Return the (x, y) coordinate for the center point of the cell that contains the specified text.  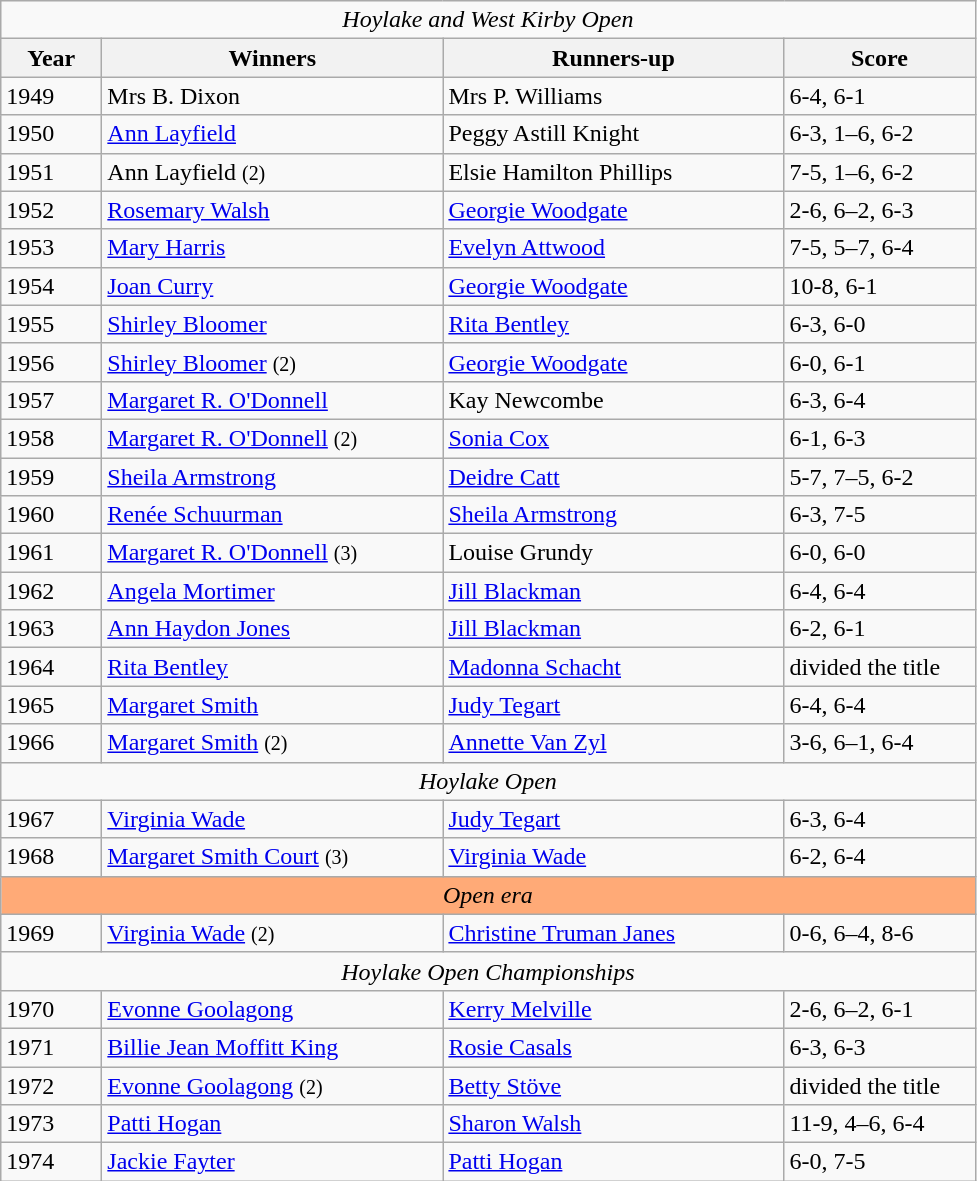
Hoylake Open (488, 781)
1960 (52, 515)
1958 (52, 438)
Shirley Bloomer (2) (272, 362)
Hoylake Open Championships (488, 971)
6-2, 6-1 (880, 629)
1968 (52, 857)
Rosie Casals (614, 1047)
1956 (52, 362)
Renée Schuurman (272, 515)
7-5, 5–7, 6-4 (880, 248)
Year (52, 58)
Mary Harris (272, 248)
1970 (52, 1009)
1950 (52, 134)
Annette Van Zyl (614, 743)
Winners (272, 58)
10-8, 6-1 (880, 286)
Peggy Astill Knight (614, 134)
Evonne Goolagong (272, 1009)
6-0, 7-5 (880, 1162)
6-3, 1–6, 6-2 (880, 134)
1963 (52, 629)
6-0, 6-0 (880, 553)
1951 (52, 172)
Elsie Hamilton Phillips (614, 172)
5-7, 7–5, 6-2 (880, 477)
Ann Haydon Jones (272, 629)
1967 (52, 819)
1952 (52, 210)
6-3, 6-0 (880, 324)
6-4, 6-1 (880, 96)
Mrs P. Williams (614, 96)
Evonne Goolagong (2) (272, 1085)
Ann Layfield (2) (272, 172)
Angela Mortimer (272, 591)
Sonia Cox (614, 438)
6-1, 6-3 (880, 438)
Margaret R. O'Donnell (272, 400)
1957 (52, 400)
1972 (52, 1085)
Score (880, 58)
1971 (52, 1047)
Margaret R. O'Donnell (3) (272, 553)
11-9, 4–6, 6-4 (880, 1124)
3-6, 6–1, 6-4 (880, 743)
Betty Stöve (614, 1085)
Ann Layfield (272, 134)
2-6, 6–2, 6-1 (880, 1009)
1962 (52, 591)
Mrs B. Dixon (272, 96)
Shirley Bloomer (272, 324)
0-6, 6–4, 8-6 (880, 933)
1955 (52, 324)
1964 (52, 667)
1965 (52, 705)
Kay Newcombe (614, 400)
Margaret Smith (272, 705)
Hoylake and West Kirby Open (488, 20)
7-5, 1–6, 6-2 (880, 172)
Billie Jean Moffitt King (272, 1047)
6-3, 7-5 (880, 515)
6-3, 6-3 (880, 1047)
1973 (52, 1124)
Evelyn Attwood (614, 248)
1959 (52, 477)
Rosemary Walsh (272, 210)
Margaret Smith Court (3) (272, 857)
2-6, 6–2, 6-3 (880, 210)
1966 (52, 743)
1954 (52, 286)
Jackie Fayter (272, 1162)
Deidre Catt (614, 477)
1949 (52, 96)
Joan Curry (272, 286)
Kerry Melville (614, 1009)
Louise Grundy (614, 553)
Madonna Schacht (614, 667)
Christine Truman Janes (614, 933)
Runners-up (614, 58)
Virginia Wade (2) (272, 933)
1953 (52, 248)
Margaret Smith (2) (272, 743)
6-2, 6-4 (880, 857)
1974 (52, 1162)
1969 (52, 933)
Margaret R. O'Donnell (2) (272, 438)
Open era (488, 895)
Sharon Walsh (614, 1124)
1961 (52, 553)
6-0, 6-1 (880, 362)
